Return the (X, Y) coordinate for the center point of the cell that contains the specified text.  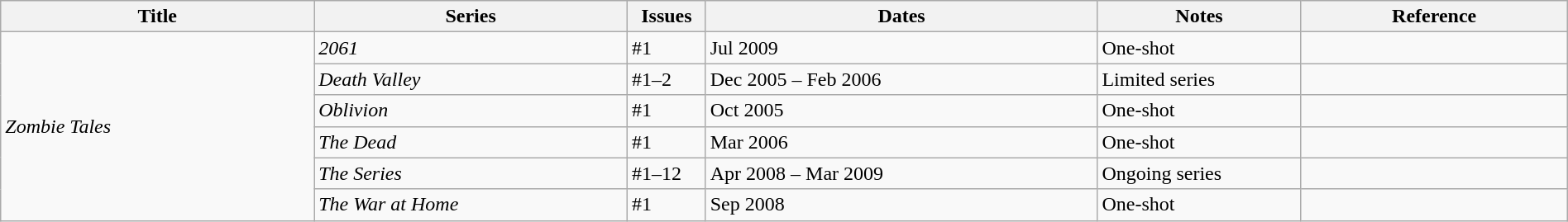
Apr 2008 – Mar 2009 (901, 173)
Ongoing series (1199, 173)
Dates (901, 17)
Zombie Tales (157, 126)
Notes (1199, 17)
Limited series (1199, 79)
The War at Home (471, 205)
Mar 2006 (901, 142)
Sep 2008 (901, 205)
#1–12 (667, 173)
Oblivion (471, 111)
Issues (667, 17)
The Series (471, 173)
Death Valley (471, 79)
#1–2 (667, 79)
Jul 2009 (901, 48)
Series (471, 17)
Dec 2005 – Feb 2006 (901, 79)
Oct 2005 (901, 111)
2061 (471, 48)
Reference (1434, 17)
Title (157, 17)
The Dead (471, 142)
